Scan for the cell matching the given text and deliver its (x, y) coordinate at center. 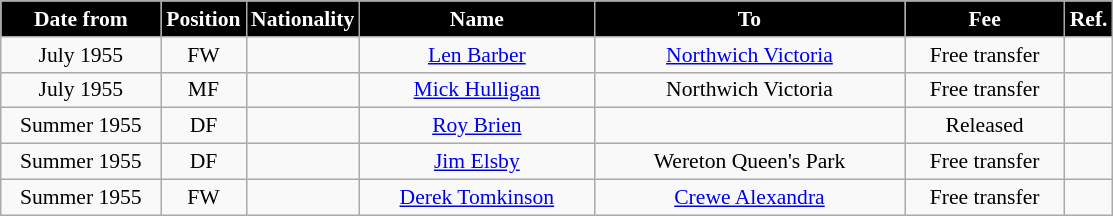
Crewe Alexandra (749, 197)
Roy Brien (476, 126)
MF (204, 90)
Nationality (302, 19)
To (749, 19)
Wereton Queen's Park (749, 162)
Fee (985, 19)
Position (204, 19)
Released (985, 126)
Ref. (1089, 19)
Len Barber (476, 55)
Derek Tomkinson (476, 197)
Jim Elsby (476, 162)
Date from (81, 19)
Name (476, 19)
Mick Hulligan (476, 90)
